Find where the given text appears and provide that cell's center as (X, Y) coordinate. 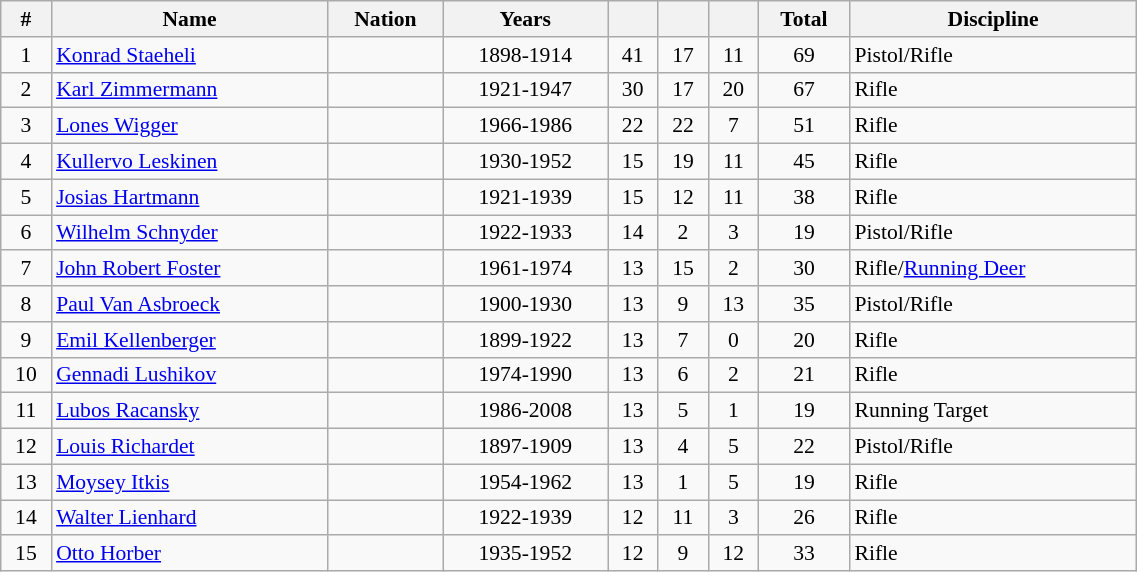
67 (804, 90)
Emil Kellenberger (190, 340)
Lones Wigger (190, 126)
1974-1990 (526, 375)
Running Target (992, 411)
1930-1952 (526, 162)
Louis Richardet (190, 447)
Josias Hartmann (190, 197)
10 (26, 375)
1961-1974 (526, 269)
69 (804, 55)
Paul Van Asbroeck (190, 304)
Walter Lienhard (190, 518)
Gennadi Lushikov (190, 375)
Discipline (992, 19)
1897-1909 (526, 447)
51 (804, 126)
35 (804, 304)
Wilhelm Schnyder (190, 233)
Kullervo Leskinen (190, 162)
38 (804, 197)
1921-1947 (526, 90)
1922-1933 (526, 233)
1954-1962 (526, 482)
Karl Zimmermann (190, 90)
Name (190, 19)
1921-1939 (526, 197)
1986-2008 (526, 411)
8 (26, 304)
1900-1930 (526, 304)
21 (804, 375)
26 (804, 518)
Lubos Racansky (190, 411)
1898-1914 (526, 55)
0 (733, 340)
Moysey Itkis (190, 482)
1899-1922 (526, 340)
Otto Horber (190, 554)
# (26, 19)
1935-1952 (526, 554)
1966-1986 (526, 126)
33 (804, 554)
Rifle/Running Deer (992, 269)
Nation (386, 19)
41 (633, 55)
45 (804, 162)
1922-1939 (526, 518)
John Robert Foster (190, 269)
Years (526, 19)
Konrad Staeheli (190, 55)
Total (804, 19)
